Return (x, y) of the center of cell containing provided text 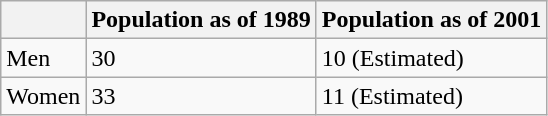
Women (44, 96)
10 (Estimated) (431, 58)
Men (44, 58)
Population as of 2001 (431, 20)
33 (201, 96)
11 (Estimated) (431, 96)
Population as of 1989 (201, 20)
30 (201, 58)
